Return [X, Y] of the center of cell containing provided text 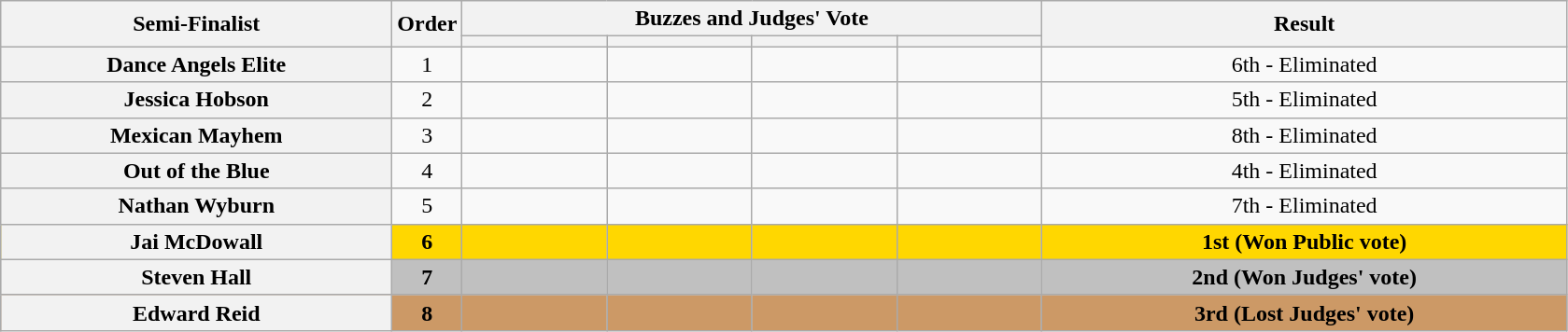
2nd (Won Judges' vote) [1304, 277]
3rd (Lost Judges' vote) [1304, 312]
3 [428, 135]
1st (Won Public vote) [1304, 242]
Edward Reid [196, 312]
Buzzes and Judges' Vote [752, 19]
Mexican Mayhem [196, 135]
Jai McDowall [196, 242]
8 [428, 312]
Steven Hall [196, 277]
Nathan Wyburn [196, 206]
6th - Eliminated [1304, 64]
4 [428, 171]
Out of the Blue [196, 171]
Semi-Finalist [196, 24]
7th - Eliminated [1304, 206]
Dance Angels Elite [196, 64]
1 [428, 64]
4th - Eliminated [1304, 171]
Result [1304, 24]
Order [428, 24]
5th - Eliminated [1304, 100]
2 [428, 100]
7 [428, 277]
5 [428, 206]
8th - Eliminated [1304, 135]
Jessica Hobson [196, 100]
6 [428, 242]
